Search for the cell housing the specified text and yield its [X, Y] center coordinate. 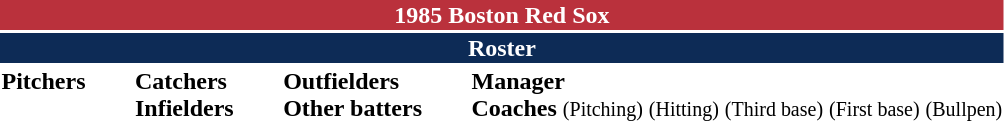
Roster [502, 48]
1985 Boston Red Sox [502, 15]
